Detect which cell encompasses the target text, then output its (x, y) center coordinate. 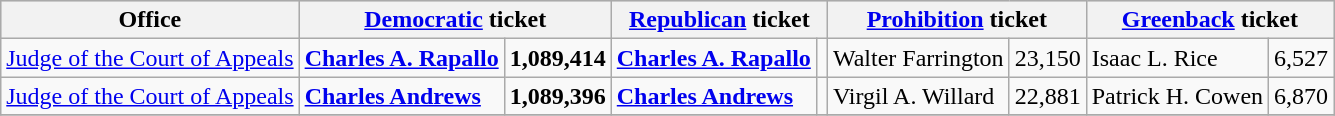
Walter Farrington (918, 58)
23,150 (1048, 58)
1,089,414 (558, 58)
Patrick H. Cowen (1177, 96)
6,527 (1302, 58)
Democratic ticket (455, 20)
Isaac L. Rice (1177, 58)
6,870 (1302, 96)
Republican ticket (719, 20)
Office (150, 20)
Virgil A. Willard (918, 96)
1,089,396 (558, 96)
Greenback ticket (1210, 20)
Prohibition ticket (956, 20)
22,881 (1048, 96)
